Return [x, y] of the center of cell containing provided text 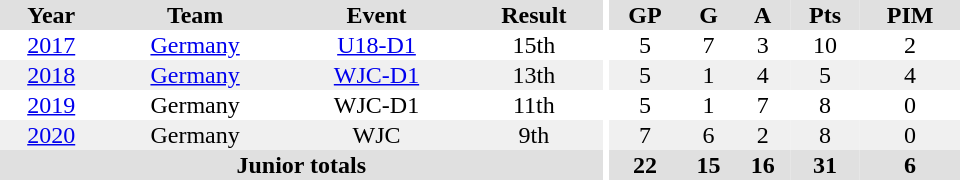
2018 [51, 75]
Event [376, 15]
Team [194, 15]
GP [644, 15]
Pts [825, 15]
13th [534, 75]
31 [825, 165]
Result [534, 15]
WJC [376, 135]
A [763, 15]
Year [51, 15]
G [708, 15]
16 [763, 165]
U18-D1 [376, 45]
10 [825, 45]
2017 [51, 45]
11th [534, 105]
15th [534, 45]
22 [644, 165]
3 [763, 45]
2020 [51, 135]
Junior totals [301, 165]
15 [708, 165]
9th [534, 135]
PIM [910, 15]
2019 [51, 105]
